Return the [X, Y] coordinate for the center point of the cell that contains the specified text.  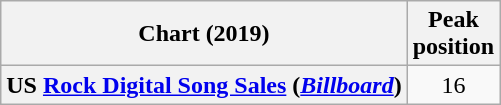
Peakposition [453, 34]
16 [453, 85]
Chart (2019) [204, 34]
US Rock Digital Song Sales (Billboard) [204, 85]
